From the cell containing the given text, extract its center point as [x, y] coordinate. 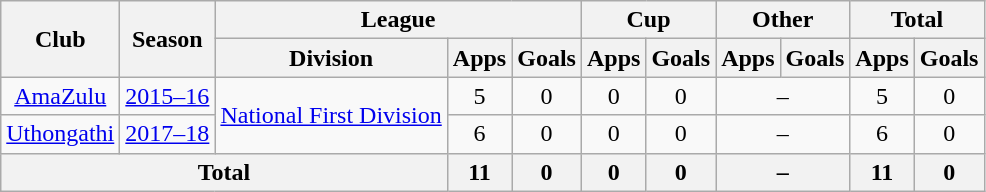
2017–18 [168, 134]
2015–16 [168, 96]
Other [783, 20]
AmaZulu [60, 96]
Uthongathi [60, 134]
League [398, 20]
National First Division [331, 115]
Season [168, 39]
Club [60, 39]
Cup [648, 20]
Division [331, 58]
